Detect which cell encompasses the target text, then output its (X, Y) center coordinate. 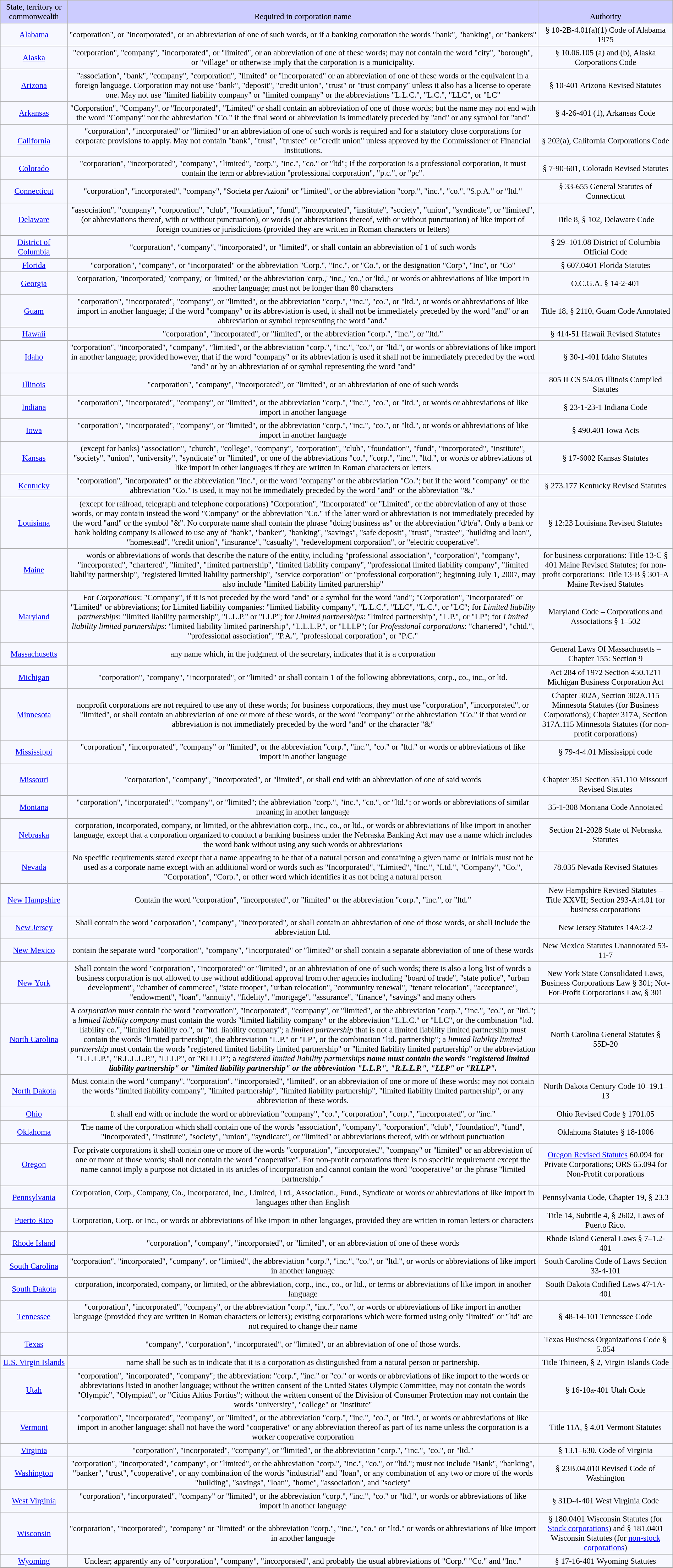
Rhode Island (34, 1243)
North Dakota Century Code 10–19.1–13 (606, 1091)
§ 23-1-23-1 Indiana Code (606, 407)
Ohio (34, 1114)
§ 31D-4-401 West Virginia Code (606, 1501)
Required in corporation name (303, 12)
New Hampshire Revised Statutes – Title XXVII; Section 293-A:4.01 for business corporations (606, 900)
for business corporations: Title 13-C § 401 Maine Revised Statutes; for non-profit corporations: Title 13-B § 301-A Maine Revised Statutes (606, 570)
§ 273.177 Kentucky Revised Statutes (606, 486)
Oklahoma (34, 1132)
"corporation", "company", "incorporated", or "limited", or an abbreviation of one of such words (303, 385)
Pennsylvania Code, Chapter 19, § 23.3 (606, 1197)
§ 17-16-401 Wyoming Statutes (606, 1561)
North Dakota (34, 1091)
"corporation", "incorporated", or "limited", or the abbreviation "corp.", "inc.", or "ltd." (303, 334)
§ 29–101.08 District of Columbia Official Code (606, 247)
O.C.G.A. § 14-2-401 (606, 283)
Kansas (34, 458)
Washington (34, 1473)
Iowa (34, 430)
U.S. Virgin Islands (34, 1363)
Pennsylvania (34, 1197)
Colorado (34, 168)
Illinois (34, 385)
"company", "corporation", "incorporated", or "limited", or an abbreviation of one of those words. (303, 1344)
35-1-308 Montana Code Annotated (606, 807)
New York (34, 983)
Vermont (34, 1427)
Maryland (34, 617)
Delaware (34, 219)
name shall be such as to indicate that it is a corporation as distinguished from a natural person or partnership. (303, 1363)
Texas Business Organizations Code § 5.054 (606, 1344)
Florida (34, 265)
"corporation", "incorporated", "company", "Societa per Azioni" or "limited", or the abbreviation "corp.", "inc.", "co.", "S.p.A." or "ltd." (303, 192)
"corporation", "company", "incorporated", or "limited", or an abbreviation of one of these words (303, 1243)
New Mexico Statutes Unannotated 53-11-7 (606, 950)
§ 33-655 General Statutes of Connecticut (606, 192)
§ 79-4-4.01 Mississippi code (606, 752)
Oregon (34, 1165)
Authority (606, 12)
§ 23B.04.010 Revised Code of Washington (606, 1473)
§ 13.1–630. Code of Virginia (606, 1450)
Michigan (34, 677)
§ 4-26-401 (1), Arkansas Code (606, 113)
Puerto Rico (34, 1220)
Connecticut (34, 192)
§ 607.0401 Florida Statutes (606, 265)
California (34, 141)
§ 180.0401 Wisconsin Statutes (for Stock corporations) and § 181.0401 Wisconsin Statutes (for non-stock corporations) (606, 1533)
Alabama (34, 35)
§ 16-10a-401 Utah Code (606, 1390)
78.035 Nevada Revised Statutes (606, 867)
General Laws Of Massachusetts – Chapter 155: Section 9 (606, 654)
Indiana (34, 407)
South Carolina (34, 1266)
Minnesota (34, 714)
"corporation", "incorporated", "company", or "limited", or the abbreviation "corp.", "inc.", "co.", or "ltd." (303, 1450)
Title 11A, § 4.01 Vermont Statutes (606, 1427)
Maryland Code – Corporations and Associations § 1–502 (606, 617)
Guam (34, 311)
Title 18, § 2110, Guam Code Annotated (606, 311)
Section 21-2028 State of Nebraska Statutes (606, 835)
Oregon Revised Statutes 60.094 for Private Corporations; ORS 65.094 for Non-Profit corporations (606, 1165)
Kentucky (34, 486)
Title 14, Subtitle 4, § 2602, Laws of Puerto Rico. (606, 1220)
"corporation", "company", "incorporated", or "limited", or shall contain an abbreviation of 1 of such words (303, 247)
Unclear; apparently any of "corporation", "company", "incorporated", and probably the usual abbreviations of "Corp." "Co." and "Inc." (303, 1561)
State, territory or commonwealth (34, 12)
Missouri (34, 779)
Mississippi (34, 752)
§ 48-14-101 Tennessee Code (606, 1316)
Ohio Revised Code § 1701.05 (606, 1114)
Wisconsin (34, 1533)
any name which, in the judgment of the secretary, indicates that it is a corporation (303, 654)
Oklahoma Statutes § 18-1006 (606, 1132)
North Carolina General Statutes § 55D‑20 (606, 1040)
New Jersey (34, 928)
District of Columbia (34, 247)
contain the separate word "corporation", "company", "incorporated" or "limited" or shall contain a separate abbreviation of one of these words (303, 950)
§ 490.401 Iowa Acts (606, 430)
Maine (34, 570)
"corporation", or "incorporated", or an abbreviation of one of such words, or if a banking corporation the words "bank", "banking", or "bankers" (303, 35)
It shall end with or include the word or abbreviation "company", "co.", "corporation", "corp.", "incorporated", or "inc." (303, 1114)
§ 12:23 Louisiana Revised Statutes (606, 523)
"corporation", "company", or "incorporated" or the abbreviation "Corp.", "Inc.", or "Co.", or the designation "Corp", "Inc", or "Co" (303, 265)
Act 284 of 1972 Section 450.1211 Michigan Business Corporation Act (606, 677)
New Mexico (34, 950)
Nevada (34, 867)
Idaho (34, 357)
Utah (34, 1390)
New Jersey Statutes 14A:2-2 (606, 928)
Georgia (34, 283)
§ 414-51 Hawaii Revised Statutes (606, 334)
South Dakota Codified Laws 47-1A-401 (606, 1289)
Title Thirteen, § 2, Virgin Islands Code (606, 1363)
Alaska (34, 57)
Chapter 351 Section 351.110 Missouri Revised Statutes (606, 779)
"corporation", "company", "incorporated", or "limited", or shall end with an abbreviation of one of said words (303, 779)
South Dakota (34, 1289)
Corporation, Corp. or Inc., or words or abbreviations of like import in other languages, provided they are written in roman letters or characters (303, 1220)
Wyoming (34, 1561)
Massachusetts (34, 654)
§ 10-2B-4.01(a)(1) Code of Alabama 1975 (606, 35)
Tennessee (34, 1316)
North Carolina (34, 1040)
West Virginia (34, 1501)
"corporation", "company", "incorporated", or "limited" or shall contain 1 of the following abbreviations, corp., co., inc., or ltd. (303, 677)
§ 30-1-401 Idaho Statutes (606, 357)
New Hampshire (34, 900)
Texas (34, 1344)
South Carolina Code of Laws Section 33-4-101 (606, 1266)
Rhode Island General Laws § 7–1.2-401 (606, 1243)
Virginia (34, 1450)
Arkansas (34, 113)
Title 8, § 102, Delaware Code (606, 219)
805 ILCS 5/4.05 Illinois Compiled Statutes (606, 385)
§ 10-401 Arizona Revised Statutes (606, 86)
Nebraska (34, 835)
§ 10.06.105 (a) and (b), Alaska Corporations Code (606, 57)
New York State Consolidated Laws, Business Corporations Law § 301; Not-For-Profit Corporations Law, § 301 (606, 983)
Arizona (34, 86)
§ 202(a), California Corporations Code (606, 141)
Louisiana (34, 523)
Hawaii (34, 334)
§ 17-6002 Kansas Statutes (606, 458)
Montana (34, 807)
Contain the word "corporation", "incorporated", or "limited" or the abbreviation "corp.", "inc.", or "ltd." (303, 900)
§ 7-90-601, Colorado Revised Statutes (606, 168)
